Provide the [x, y] coordinate of the cell's center where the given text is located.  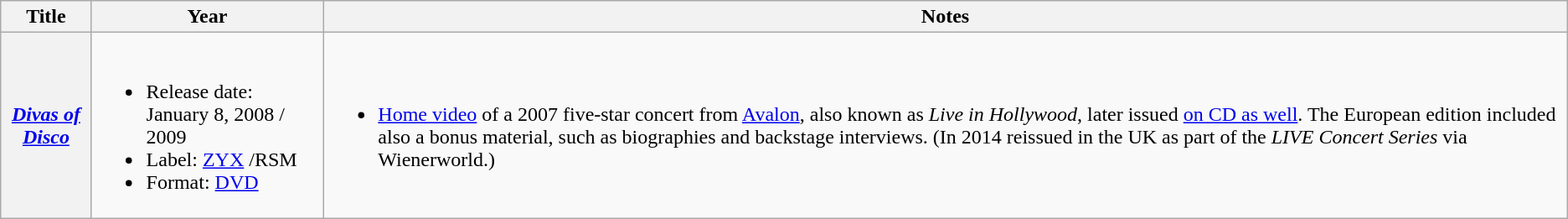
Divas of Disco [46, 126]
Title [46, 17]
Year [208, 17]
Release date: January 8, 2008 / 2009 Label: ZYX /RSM Format: DVD [208, 126]
Notes [945, 17]
